Determine the (X, Y) coordinate at the center of the cell enclosing the given text.  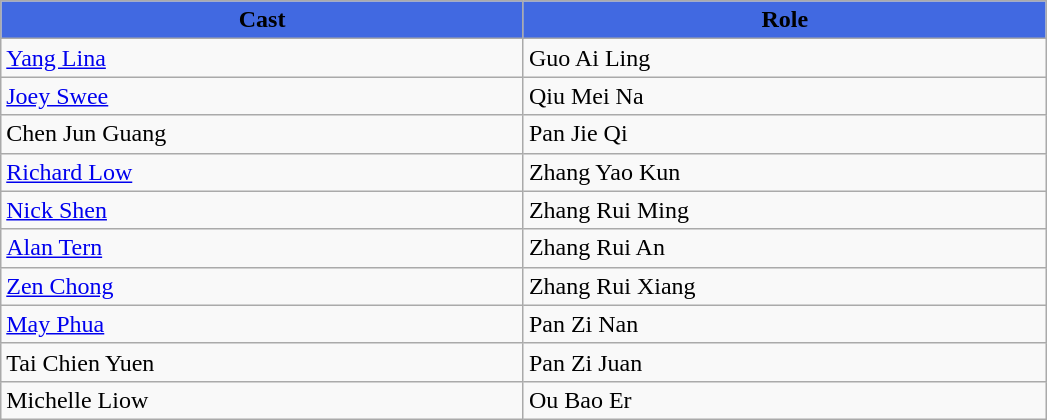
Guo Ai Ling (784, 58)
Cast (262, 20)
Nick Shen (262, 210)
Zhang Rui Xiang (784, 286)
Michelle Liow (262, 400)
Zhang Rui An (784, 248)
Qiu Mei Na (784, 96)
Tai Chien Yuen (262, 362)
Pan Zi Juan (784, 362)
Zhang Yao Kun (784, 172)
Richard Low (262, 172)
Yang Lina (262, 58)
Joey Swee (262, 96)
Role (784, 20)
Ou Bao Er (784, 400)
Zhang Rui Ming (784, 210)
Alan Tern (262, 248)
Zen Chong (262, 286)
Chen Jun Guang (262, 134)
Pan Jie Qi (784, 134)
May Phua (262, 324)
Pan Zi Nan (784, 324)
